For the text-containing cell, return its midpoint in (X, Y) coordinate format. 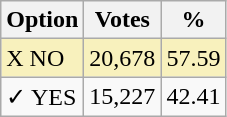
X NO (42, 58)
Option (42, 20)
✓ YES (42, 97)
57.59 (194, 58)
15,227 (122, 97)
% (194, 20)
20,678 (122, 58)
42.41 (194, 97)
Votes (122, 20)
